For the text-containing cell, return its midpoint in (x, y) coordinate format. 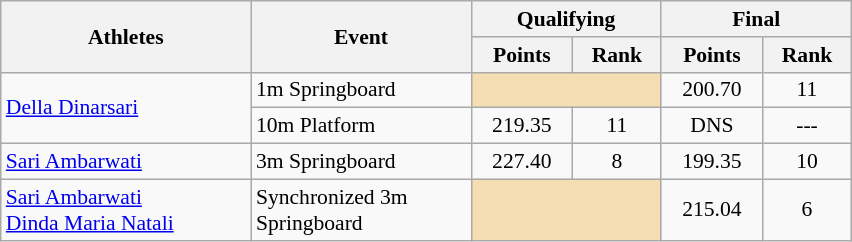
Qualifying (566, 19)
6 (808, 210)
DNS (712, 126)
Sari Ambarwati Dinda Maria Natali (126, 210)
8 (618, 162)
219.35 (522, 126)
199.35 (712, 162)
Event (361, 36)
215.04 (712, 210)
Final (756, 19)
Sari Ambarwati (126, 162)
10m Platform (361, 126)
--- (808, 126)
1m Springboard (361, 90)
3m Springboard (361, 162)
200.70 (712, 90)
Synchronized 3m Springboard (361, 210)
10 (808, 162)
227.40 (522, 162)
Della Dinarsari (126, 108)
Athletes (126, 36)
